Search for the cell housing the specified text and yield its (x, y) center coordinate. 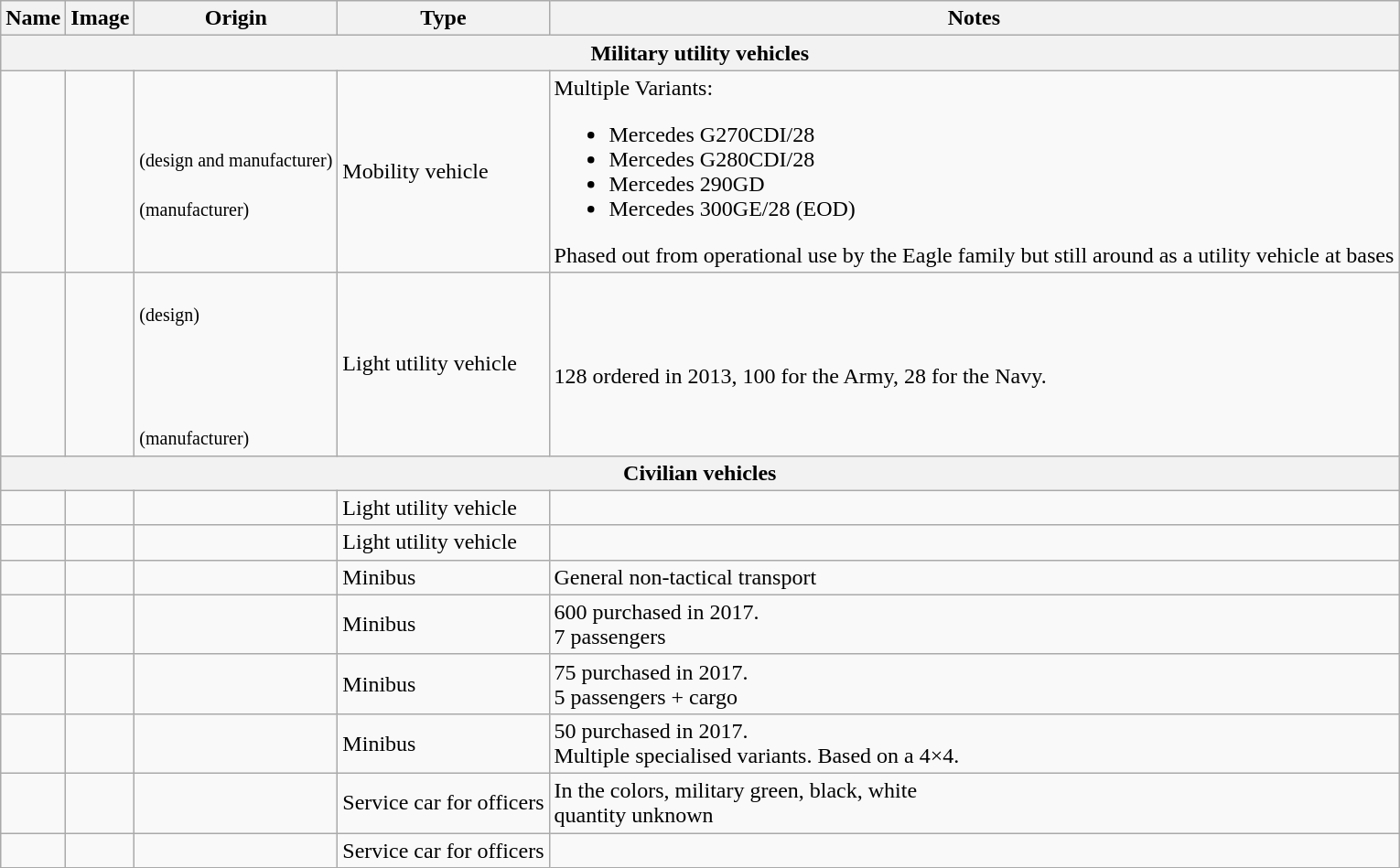
General non-tactical transport (974, 577)
Military utility vehicles (700, 53)
(design)(manufacturer) (236, 364)
Type (443, 18)
Origin (236, 18)
128 ordered in 2013, 100 for the Army, 28 for the Navy. (974, 364)
Name (33, 18)
600 purchased in 2017.7 passengers (974, 624)
Notes (974, 18)
In the colors, military green, black, whitequantity unknown (974, 803)
75 purchased in 2017.5 passengers + cargo (974, 684)
50 purchased in 2017.Multiple specialised variants. Based on a 4×4. (974, 743)
Mobility vehicle (443, 172)
Civilian vehicles (700, 473)
Image (101, 18)
(design and manufacturer) (manufacturer) (236, 172)
